Pinpoint the cell where the given text exists, returning its [X, Y] midpoint coordinate. 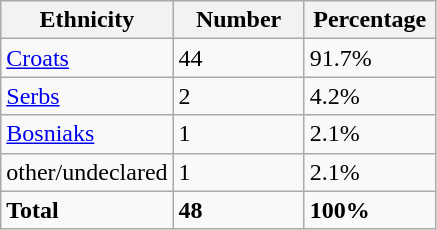
Bosniaks [87, 134]
91.7% [370, 58]
Ethnicity [87, 20]
other/undeclared [87, 172]
44 [238, 58]
Croats [87, 58]
2 [238, 96]
Percentage [370, 20]
48 [238, 210]
Number [238, 20]
4.2% [370, 96]
Total [87, 210]
Serbs [87, 96]
100% [370, 210]
